Capture the cell that displays the provided text and extract its (x, y) central coordinate. 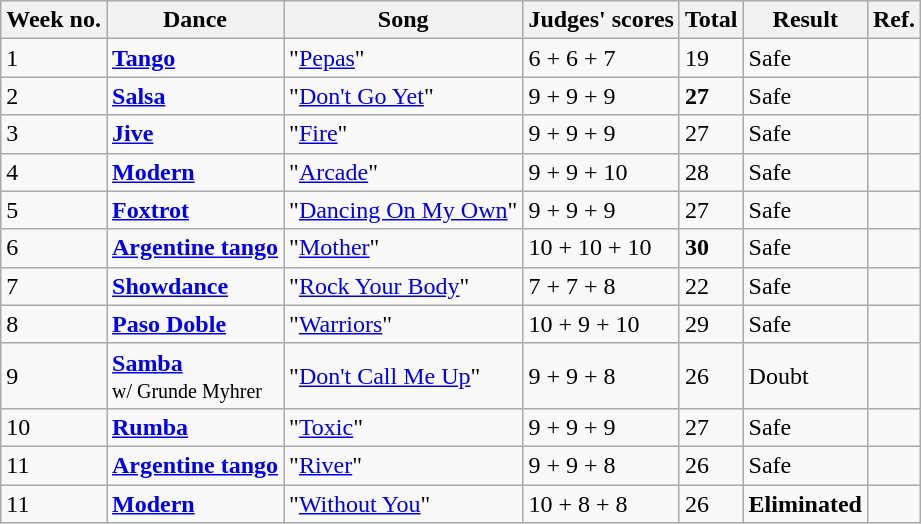
22 (711, 286)
10 + 9 + 10 (602, 324)
7 + 7 + 8 (602, 286)
"Don't Call Me Up" (404, 376)
Jive (194, 134)
Week no. (54, 20)
Dance (194, 20)
9 + 9 + 10 (602, 172)
Song (404, 20)
"Toxic" (404, 427)
Total (711, 20)
"Don't Go Yet" (404, 96)
Foxtrot (194, 210)
"Without You" (404, 503)
1 (54, 58)
6 (54, 248)
Sambaw/ Grunde Myhrer (194, 376)
Paso Doble (194, 324)
"Fire" (404, 134)
Judges' scores (602, 20)
2 (54, 96)
29 (711, 324)
30 (711, 248)
"Pepas" (404, 58)
"Mother" (404, 248)
"Arcade" (404, 172)
10 (54, 427)
Tango (194, 58)
19 (711, 58)
5 (54, 210)
Showdance (194, 286)
6 + 6 + 7 (602, 58)
"Warriors" (404, 324)
Doubt (805, 376)
3 (54, 134)
Salsa (194, 96)
Ref. (894, 20)
4 (54, 172)
"Dancing On My Own" (404, 210)
7 (54, 286)
10 + 8 + 8 (602, 503)
"Rock Your Body" (404, 286)
10 + 10 + 10 (602, 248)
Rumba (194, 427)
"River" (404, 465)
Eliminated (805, 503)
8 (54, 324)
9 (54, 376)
Result (805, 20)
28 (711, 172)
